Identify which cell holds the provided text, then report its (x, y) central coordinate. 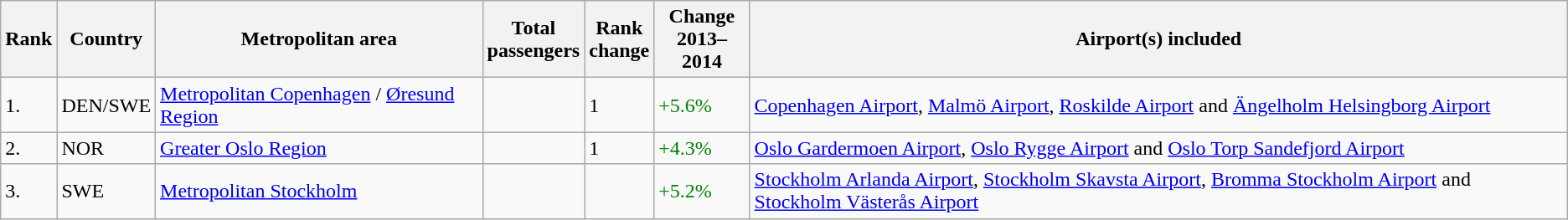
Metropolitan area (319, 39)
Country (106, 39)
2. (28, 148)
DEN/SWE (106, 105)
Rankchange (620, 39)
+4.3% (702, 148)
Totalpassengers (534, 39)
1. (28, 105)
+5.6% (702, 105)
Stockholm Arlanda Airport, Stockholm Skavsta Airport, Bromma Stockholm Airport and Stockholm Västerås Airport (1158, 191)
SWE (106, 191)
Change2013–2014 (702, 39)
+5.2% (702, 191)
Metropolitan Copenhagen / Øresund Region (319, 105)
Metropolitan Stockholm (319, 191)
3. (28, 191)
Airport(s) included (1158, 39)
Greater Oslo Region (319, 148)
NOR (106, 148)
Rank (28, 39)
Oslo Gardermoen Airport, Oslo Rygge Airport and Oslo Torp Sandefjord Airport (1158, 148)
Copenhagen Airport, Malmö Airport, Roskilde Airport and Ängelholm Helsingborg Airport (1158, 105)
